Search for the cell housing the specified text and yield its [x, y] center coordinate. 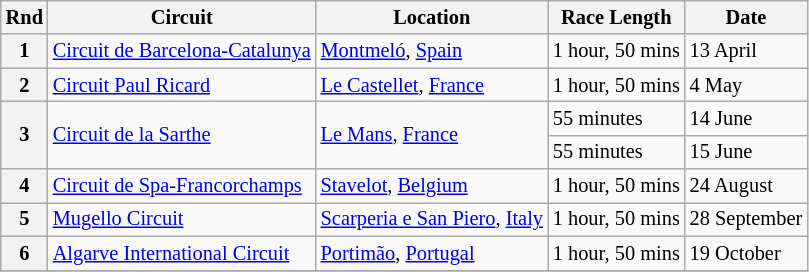
Montmeló, Spain [432, 51]
Scarperia e San Piero, Italy [432, 219]
Location [432, 17]
Portimão, Portugal [432, 253]
14 June [746, 118]
2 [24, 85]
Race Length [616, 17]
3 [24, 134]
4 May [746, 85]
15 June [746, 152]
Circuit Paul Ricard [182, 85]
Le Castellet, France [432, 85]
Algarve International Circuit [182, 253]
19 October [746, 253]
24 August [746, 186]
Circuit de la Sarthe [182, 134]
5 [24, 219]
28 September [746, 219]
Circuit [182, 17]
6 [24, 253]
Mugello Circuit [182, 219]
1 [24, 51]
Circuit de Barcelona-Catalunya [182, 51]
Circuit de Spa-Francorchamps [182, 186]
Date [746, 17]
Stavelot, Belgium [432, 186]
13 April [746, 51]
Le Mans, France [432, 134]
Rnd [24, 17]
4 [24, 186]
